Return [x, y] of the center of cell containing provided text 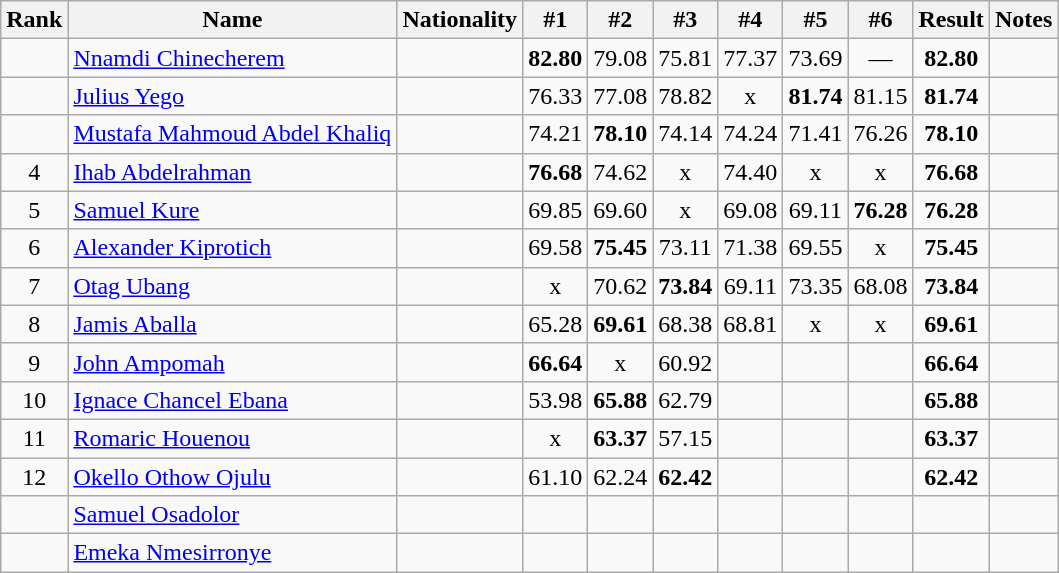
73.11 [686, 248]
Julius Yego [232, 96]
76.26 [880, 134]
— [880, 58]
62.79 [686, 400]
#6 [880, 20]
69.55 [816, 248]
Romaric Houenou [232, 438]
Ignace Chancel Ebana [232, 400]
68.08 [880, 286]
John Ampomah [232, 362]
73.69 [816, 58]
57.15 [686, 438]
Nnamdi Chinecherem [232, 58]
12 [34, 477]
Name [232, 20]
9 [34, 362]
5 [34, 210]
Rank [34, 20]
#3 [686, 20]
68.81 [750, 324]
6 [34, 248]
69.08 [750, 210]
81.15 [880, 96]
Notes [1023, 20]
69.60 [620, 210]
74.40 [750, 172]
69.85 [556, 210]
4 [34, 172]
Jamis Aballa [232, 324]
#5 [816, 20]
Result [951, 20]
74.24 [750, 134]
Mustafa Mahmoud Abdel Khaliq [232, 134]
74.21 [556, 134]
78.82 [686, 96]
Otag Ubang [232, 286]
77.37 [750, 58]
53.98 [556, 400]
#1 [556, 20]
74.62 [620, 172]
76.33 [556, 96]
#2 [620, 20]
70.62 [620, 286]
Emeka Nmesirronye [232, 553]
74.14 [686, 134]
68.38 [686, 324]
71.41 [816, 134]
62.24 [620, 477]
Samuel Osadolor [232, 515]
7 [34, 286]
79.08 [620, 58]
61.10 [556, 477]
#4 [750, 20]
8 [34, 324]
11 [34, 438]
10 [34, 400]
77.08 [620, 96]
75.81 [686, 58]
Nationality [460, 20]
71.38 [750, 248]
60.92 [686, 362]
69.58 [556, 248]
Alexander Kiprotich [232, 248]
Okello Othow Ojulu [232, 477]
Samuel Kure [232, 210]
Ihab Abdelrahman [232, 172]
73.35 [816, 286]
65.28 [556, 324]
